Search for the cell housing the specified text and yield its [x, y] center coordinate. 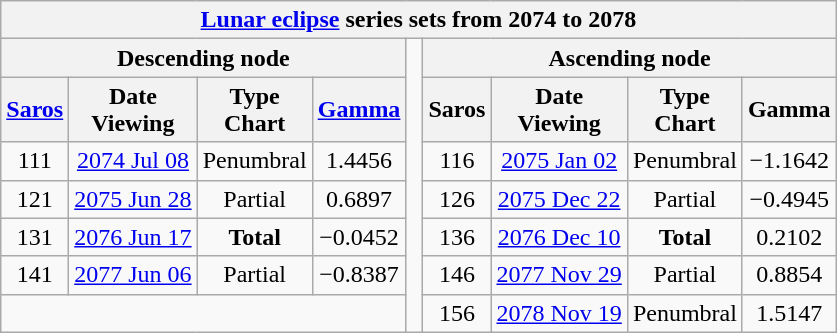
Descending node [204, 58]
−1.1642 [789, 161]
2075 Dec 22 [559, 199]
−0.8387 [359, 275]
0.2102 [789, 237]
−0.4945 [789, 199]
2075 Jan 02 [559, 161]
−0.0452 [359, 237]
Ascending node [630, 58]
2074 Jul 08 [133, 161]
2077 Jun 06 [133, 275]
2076 Dec 10 [559, 237]
146 [457, 275]
1.5147 [789, 313]
156 [457, 313]
131 [35, 237]
0.8854 [789, 275]
116 [457, 161]
136 [457, 237]
1.4456 [359, 161]
111 [35, 161]
2077 Nov 29 [559, 275]
2078 Nov 19 [559, 313]
2075 Jun 28 [133, 199]
121 [35, 199]
0.6897 [359, 199]
141 [35, 275]
2076 Jun 17 [133, 237]
Lunar eclipse series sets from 2074 to 2078 [418, 20]
126 [457, 199]
